Extract the (X, Y) coordinate from the center of the cell holding the provided text.  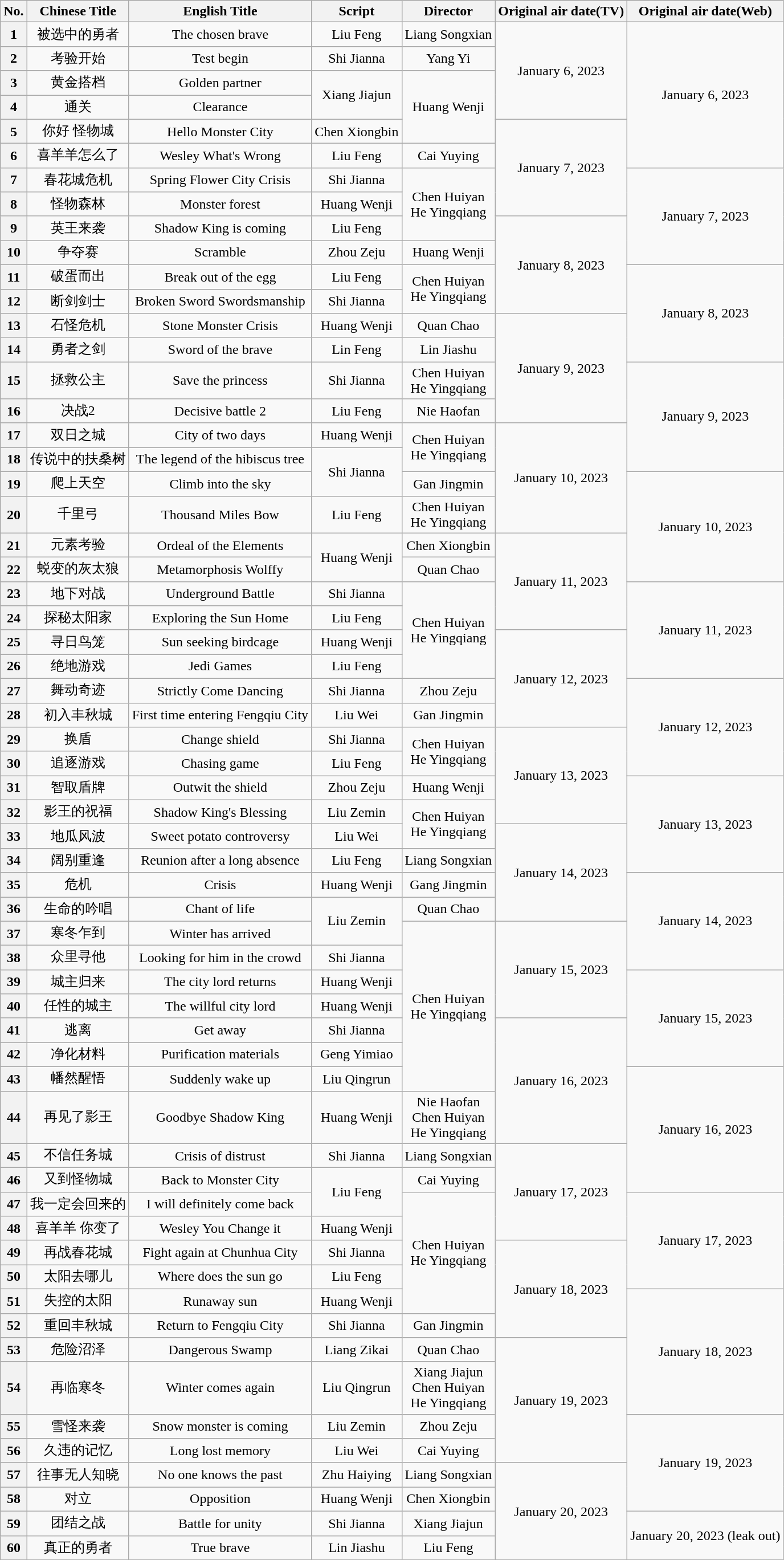
Shadow King is coming (220, 228)
35 (14, 885)
初入丰秋城 (77, 715)
喜羊羊 你变了 (77, 1229)
60 (14, 1548)
43 (14, 1078)
绝地游戏 (77, 667)
59 (14, 1523)
57 (14, 1475)
The willful city lord (220, 1007)
City of two days (220, 435)
10 (14, 253)
5 (14, 131)
Purification materials (220, 1054)
2 (14, 58)
39 (14, 981)
阔别重逢 (77, 861)
English Title (220, 11)
Sweet potato controversy (220, 837)
Get away (220, 1031)
Back to Monster City (220, 1180)
Winter comes again (220, 1388)
44 (14, 1117)
蜕变的灰太狼 (77, 570)
Sword of the brave (220, 350)
Save the princess (220, 381)
50 (14, 1277)
Strictly Come Dancing (220, 691)
你好 怪物城 (77, 131)
37 (14, 934)
29 (14, 740)
41 (14, 1031)
逃离 (77, 1031)
探秘太阳家 (77, 618)
我一定会回来的 (77, 1204)
再临寒冬 (77, 1388)
元素考验 (77, 545)
Goodbye Shadow King (220, 1117)
17 (14, 435)
Suddenly wake up (220, 1078)
净化材料 (77, 1054)
Zhu Haiying (357, 1475)
16 (14, 412)
6 (14, 156)
58 (14, 1499)
不信任务城 (77, 1156)
Thousand Miles Bow (220, 514)
January 20, 2023 (leak out) (705, 1535)
No one knows the past (220, 1475)
I will definitely come back (220, 1204)
Spring Flower City Crisis (220, 180)
爬上天空 (77, 483)
黄金搭档 (77, 83)
对立 (77, 1499)
51 (14, 1301)
智取盾牌 (77, 788)
城主归来 (77, 981)
Script (357, 11)
Snow monster is coming (220, 1426)
21 (14, 545)
Long lost memory (220, 1451)
真正的勇者 (77, 1548)
Outwit the shield (220, 788)
决战2 (77, 412)
Jedi Games (220, 667)
52 (14, 1326)
Wesley What's Wrong (220, 156)
23 (14, 594)
影王的祝福 (77, 812)
56 (14, 1451)
再见了影王 (77, 1117)
Winter has arrived (220, 934)
46 (14, 1180)
勇者之剑 (77, 350)
危机 (77, 885)
Monster forest (220, 204)
通关 (77, 107)
Fight again at Chunhua City (220, 1253)
Geng Yimiao (357, 1054)
13 (14, 326)
Crisis of distrust (220, 1156)
33 (14, 837)
众里寻他 (77, 958)
Opposition (220, 1499)
7 (14, 180)
Clearance (220, 107)
生命的吟唱 (77, 910)
Liang Zikai (357, 1350)
英王来袭 (77, 228)
January 20, 2023 (561, 1511)
拯救公主 (77, 381)
27 (14, 691)
Nie Haofan (448, 412)
42 (14, 1054)
Test begin (220, 58)
36 (14, 910)
Yang Yi (448, 58)
34 (14, 861)
Gang Jingmin (448, 885)
Chinese Title (77, 11)
20 (14, 514)
26 (14, 667)
25 (14, 642)
First time entering Fengqiu City (220, 715)
11 (14, 277)
任性的城主 (77, 1007)
雪怪来袭 (77, 1426)
47 (14, 1204)
团结之战 (77, 1523)
28 (14, 715)
再战春花城 (77, 1253)
考验开始 (77, 58)
Hello Monster City (220, 131)
Ordeal of the Elements (220, 545)
The chosen brave (220, 34)
True brave (220, 1548)
Exploring the Sun Home (220, 618)
Stone Monster Crisis (220, 326)
18 (14, 459)
55 (14, 1426)
舞动奇迹 (77, 691)
幡然醒悟 (77, 1078)
Scramble (220, 253)
The city lord returns (220, 981)
石怪危机 (77, 326)
8 (14, 204)
Chasing game (220, 764)
重回丰秋城 (77, 1326)
Dangerous Swamp (220, 1350)
40 (14, 1007)
破蛋而出 (77, 277)
Original air date(TV) (561, 11)
危险沼泽 (77, 1350)
31 (14, 788)
49 (14, 1253)
32 (14, 812)
断剑剑士 (77, 301)
久违的记忆 (77, 1451)
22 (14, 570)
喜羊羊怎么了 (77, 156)
45 (14, 1156)
Director (448, 11)
53 (14, 1350)
Underground Battle (220, 594)
Crisis (220, 885)
Where does the sun go (220, 1277)
往事无人知晓 (77, 1475)
3 (14, 83)
12 (14, 301)
Reunion after a long absence (220, 861)
太阳去哪儿 (77, 1277)
地下对战 (77, 594)
地瓜风波 (77, 837)
19 (14, 483)
Looking for him in the crowd (220, 958)
Break out of the egg (220, 277)
Lin Feng (357, 350)
Xiang JiajunChen HuiyanHe Yingqiang (448, 1388)
Shadow King's Blessing (220, 812)
Return to Fengqiu City (220, 1326)
15 (14, 381)
追逐游戏 (77, 764)
千里弓 (77, 514)
失控的太阳 (77, 1301)
14 (14, 350)
寻日鸟笼 (77, 642)
Climb into the sky (220, 483)
Change shield (220, 740)
No. (14, 11)
Metamorphosis Wolffy (220, 570)
双日之城 (77, 435)
48 (14, 1229)
传说中的扶桑树 (77, 459)
24 (14, 618)
1 (14, 34)
4 (14, 107)
54 (14, 1388)
怪物森林 (77, 204)
9 (14, 228)
春花城危机 (77, 180)
争夺赛 (77, 253)
被选中的勇者 (77, 34)
The legend of the hibiscus tree (220, 459)
Original air date(Web) (705, 11)
Chant of life (220, 910)
Sun seeking birdcage (220, 642)
Wesley You Change it (220, 1229)
Nie HaofanChen HuiyanHe Yingqiang (448, 1117)
38 (14, 958)
换盾 (77, 740)
Broken Sword Swordsmanship (220, 301)
寒冬乍到 (77, 934)
又到怪物城 (77, 1180)
Battle for unity (220, 1523)
Runaway sun (220, 1301)
30 (14, 764)
Golden partner (220, 83)
Decisive battle 2 (220, 412)
